Scan for the cell matching the given text and deliver its [X, Y] coordinate at center. 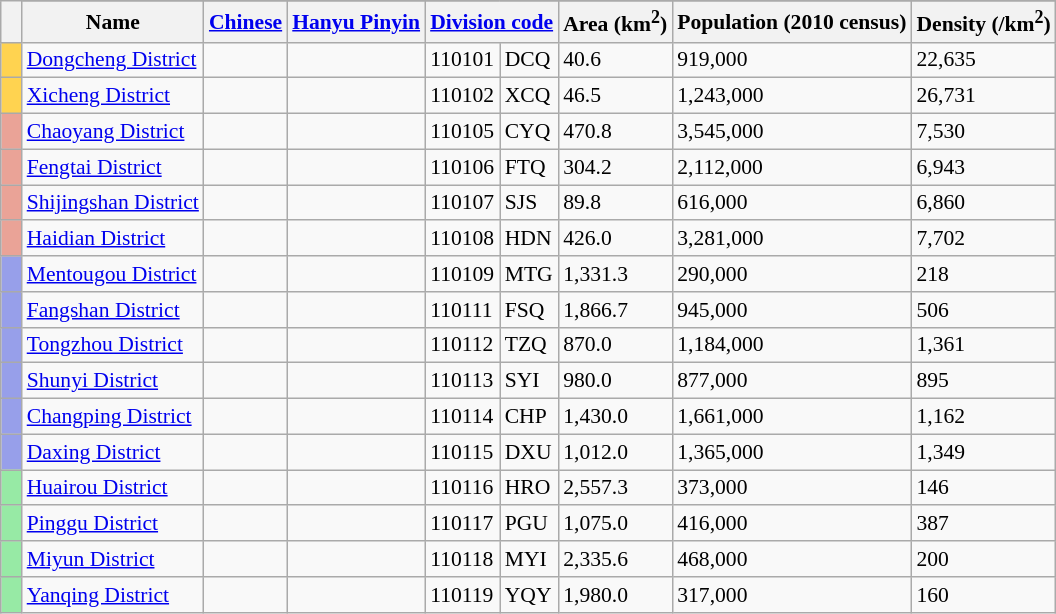
1,866.7 [615, 310]
304.2 [615, 167]
160 [983, 595]
CYQ [529, 132]
373,000 [792, 488]
Fengtai District [113, 167]
110109 [462, 274]
Xicheng District [113, 96]
1,162 [983, 417]
Shunyi District [113, 381]
Chinese [246, 22]
6,860 [983, 203]
110105 [462, 132]
2,557.3 [615, 488]
110114 [462, 417]
Daxing District [113, 452]
CHP [529, 417]
426.0 [615, 239]
1,361 [983, 345]
877,000 [792, 381]
7,530 [983, 132]
Huairou District [113, 488]
Chaoyang District [113, 132]
1,661,000 [792, 417]
110106 [462, 167]
MYI [529, 559]
Haidian District [113, 239]
110115 [462, 452]
616,000 [792, 203]
387 [983, 524]
317,000 [792, 595]
Yanqing District [113, 595]
2,112,000 [792, 167]
26,731 [983, 96]
2,335.6 [615, 559]
Dongcheng District [113, 60]
290,000 [792, 274]
Name [113, 22]
Mentougou District [113, 274]
110116 [462, 488]
1,184,000 [792, 345]
22,635 [983, 60]
110118 [462, 559]
40.6 [615, 60]
PGU [529, 524]
870.0 [615, 345]
SYI [529, 381]
6,943 [983, 167]
DCQ [529, 60]
110101 [462, 60]
MTG [529, 274]
TZQ [529, 345]
XCQ [529, 96]
1,075.0 [615, 524]
110107 [462, 203]
416,000 [792, 524]
1,365,000 [792, 452]
46.5 [615, 96]
110108 [462, 239]
Hanyu Pinyin [356, 22]
1,980.0 [615, 595]
146 [983, 488]
110113 [462, 381]
Changping District [113, 417]
SJS [529, 203]
1,430.0 [615, 417]
FSQ [529, 310]
HDN [529, 239]
7,702 [983, 239]
919,000 [792, 60]
Tongzhou District [113, 345]
218 [983, 274]
200 [983, 559]
Fangshan District [113, 310]
110111 [462, 310]
DXU [529, 452]
89.8 [615, 203]
Pinggu District [113, 524]
980.0 [615, 381]
Population (2010 census) [792, 22]
468,000 [792, 559]
1,012.0 [615, 452]
506 [983, 310]
110102 [462, 96]
Density (/km2) [983, 22]
1,331.3 [615, 274]
470.8 [615, 132]
1,243,000 [792, 96]
110119 [462, 595]
945,000 [792, 310]
Area (km2) [615, 22]
Division code [492, 22]
3,545,000 [792, 132]
FTQ [529, 167]
HRO [529, 488]
Shijingshan District [113, 203]
895 [983, 381]
3,281,000 [792, 239]
Miyun District [113, 559]
1,349 [983, 452]
YQY [529, 595]
110117 [462, 524]
110112 [462, 345]
